For the text-containing cell, return its midpoint in (X, Y) coordinate format. 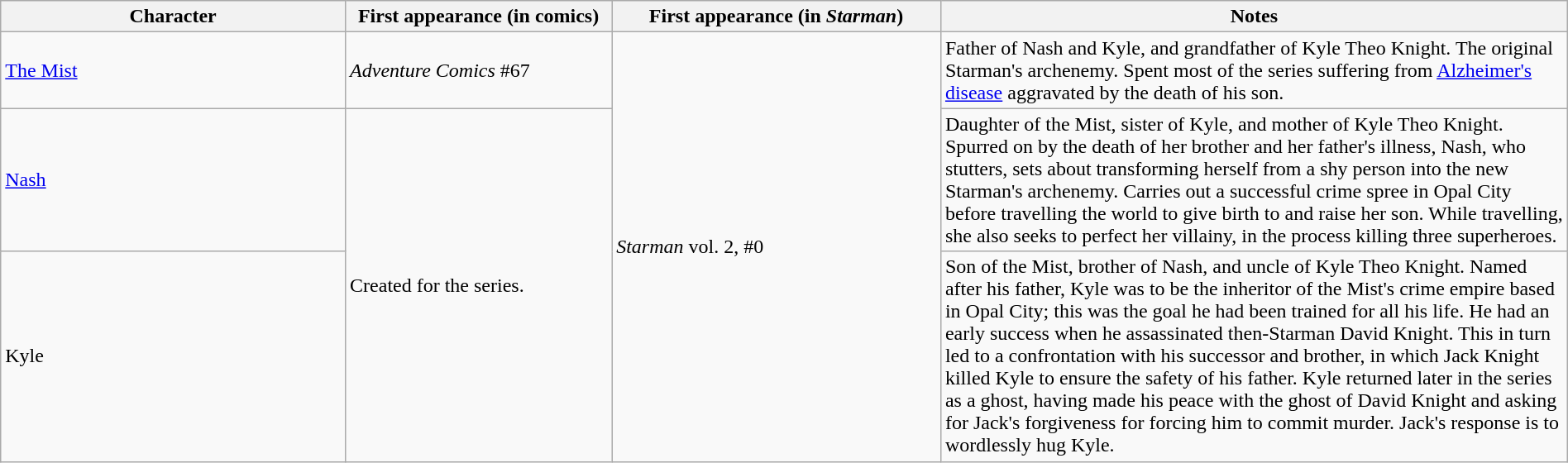
Notes (1254, 17)
Character (174, 17)
First appearance (in comics) (479, 17)
Adventure Comics #67 (479, 70)
Nash (174, 180)
Starman vol. 2, #0 (777, 246)
Kyle (174, 356)
Created for the series. (479, 284)
First appearance (in Starman) (777, 17)
The Mist (174, 70)
